Capture the cell that displays the provided text and extract its (x, y) central coordinate. 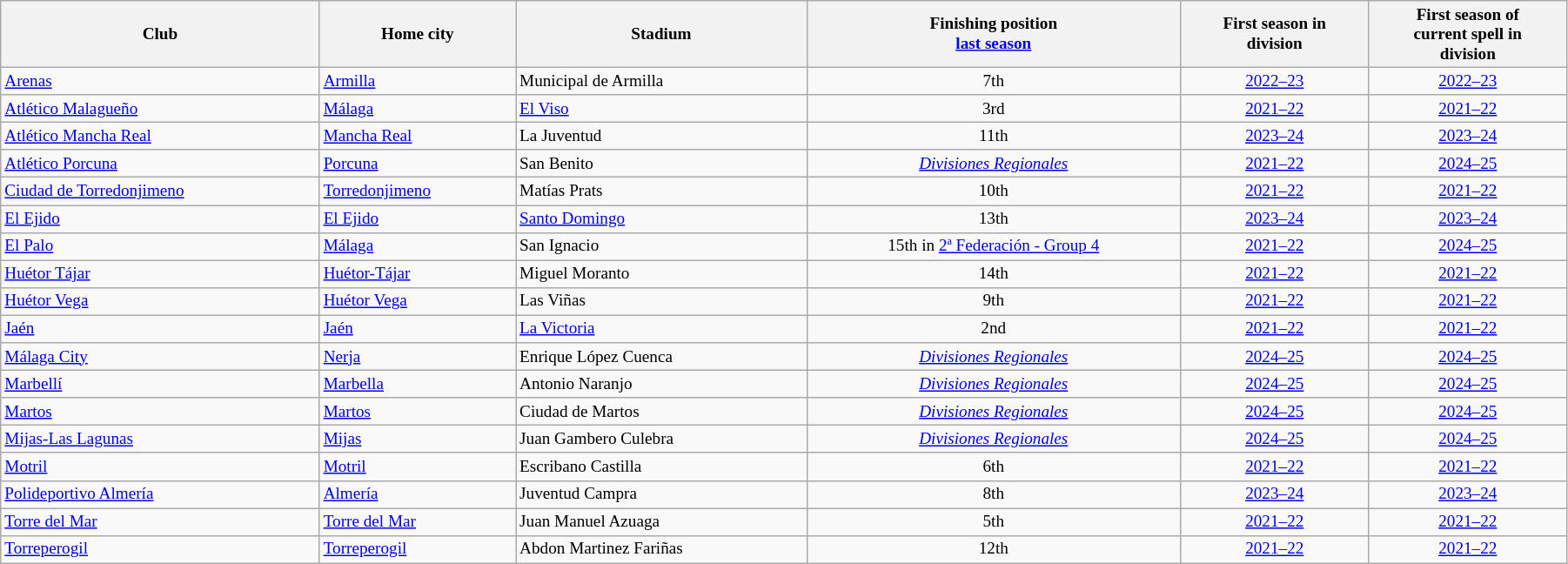
14th (994, 274)
San Benito (661, 164)
Porcuna (418, 164)
10th (994, 191)
Juan Manuel Azuaga (661, 521)
Mijas-Las Lagunas (160, 440)
San Ignacio (661, 246)
Atlético Porcuna (160, 164)
Home city (418, 35)
First season indivision (1274, 35)
12th (994, 549)
Nerja (418, 357)
3rd (994, 109)
Escribano Castilla (661, 467)
Las Viñas (661, 301)
Huétor Tájar (160, 274)
Finishing positionlast season (994, 35)
Ciudad de Martos (661, 412)
Atlético Mancha Real (160, 136)
Mijas (418, 440)
Abdon Martinez Fariñas (661, 549)
Marbella (418, 384)
El Palo (160, 246)
Municipal de Armilla (661, 81)
El Viso (661, 109)
Huétor-Tájar (418, 274)
Ciudad de Torredonjimeno (160, 191)
Armilla (418, 81)
La Juventud (661, 136)
9th (994, 301)
Santo Domingo (661, 218)
8th (994, 494)
Mancha Real (418, 136)
5th (994, 521)
6th (994, 467)
13th (994, 218)
Juventud Campra (661, 494)
Marbellí (160, 384)
La Victoria (661, 329)
Torredonjimeno (418, 191)
Polideportivo Almería (160, 494)
Juan Gambero Culebra (661, 440)
7th (994, 81)
Miguel Moranto (661, 274)
Matías Prats (661, 191)
11th (994, 136)
Stadium (661, 35)
Atlético Malagueño (160, 109)
Arenas (160, 81)
First season ofcurrent spell in division (1467, 35)
Antonio Naranjo (661, 384)
Club (160, 35)
Almería (418, 494)
2nd (994, 329)
Málaga City (160, 357)
15th in 2ª Federación - Group 4 (994, 246)
Enrique López Cuenca (661, 357)
